Capture the cell that displays the provided text and extract its [X, Y] central coordinate. 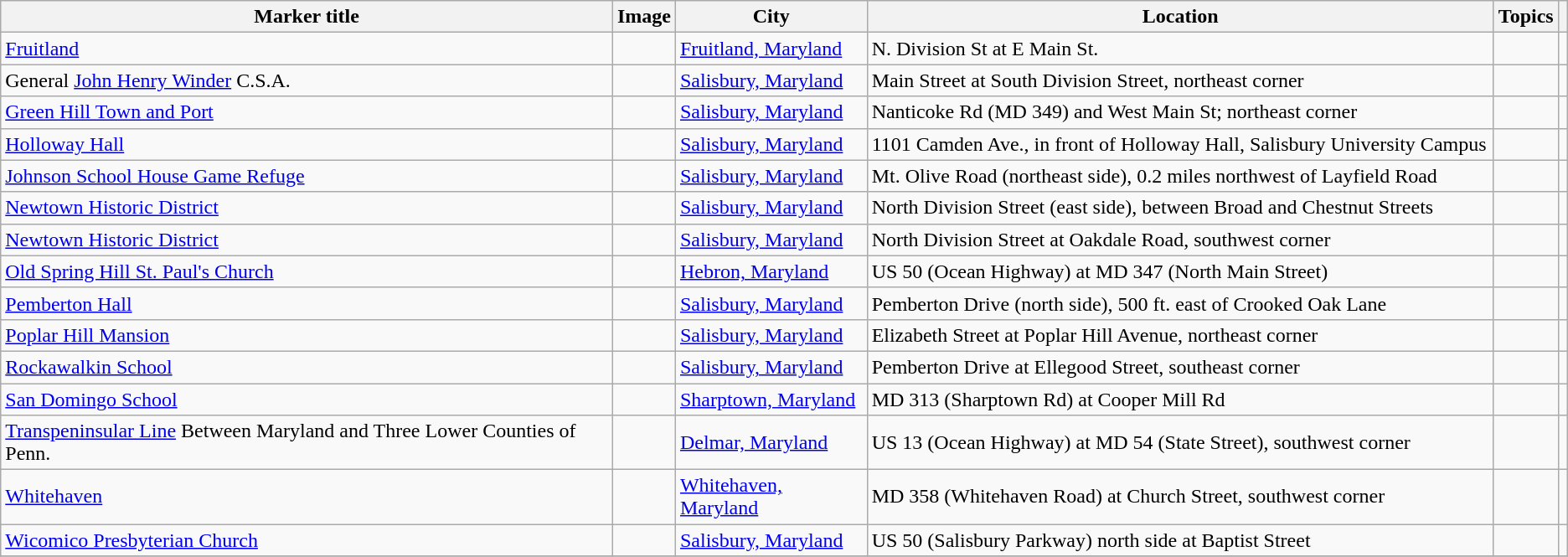
Whitehaven [307, 498]
Mt. Olive Road (northeast side), 0.2 miles northwest of Layfield Road [1180, 176]
Pemberton Drive at Ellegood Street, southeast corner [1180, 367]
Hebron, Maryland [771, 271]
Transpeninsular Line Between Maryland and Three Lower Counties of Penn. [307, 442]
Nanticoke Rd (MD 349) and West Main St; northeast corner [1180, 112]
City [771, 17]
Fruitland, Maryland [771, 49]
US 50 (Salisbury Parkway) north side at Baptist Street [1180, 540]
Green Hill Town and Port [307, 112]
MD 313 (Sharptown Rd) at Cooper Mill Rd [1180, 400]
Pemberton Drive (north side), 500 ft. east of Crooked Oak Lane [1180, 303]
Rockawalkin School [307, 367]
Whitehaven, Maryland [771, 498]
North Division Street (east side), between Broad and Chestnut Streets [1180, 208]
N. Division St at E Main St. [1180, 49]
Image [643, 17]
Main Street at South Division Street, northeast corner [1180, 80]
Elizabeth Street at Poplar Hill Avenue, northeast corner [1180, 335]
San Domingo School [307, 400]
Marker title [307, 17]
Holloway Hall [307, 144]
US 50 (Ocean Highway) at MD 347 (North Main Street) [1180, 271]
Fruitland [307, 49]
Wicomico Presbyterian Church [307, 540]
1101 Camden Ave., in front of Holloway Hall, Salisbury University Campus [1180, 144]
Sharptown, Maryland [771, 400]
MD 358 (Whitehaven Road) at Church Street, southwest corner [1180, 498]
US 13 (Ocean Highway) at MD 54 (State Street), southwest corner [1180, 442]
General John Henry Winder C.S.A. [307, 80]
Poplar Hill Mansion [307, 335]
Old Spring Hill St. Paul's Church [307, 271]
Pemberton Hall [307, 303]
North Division Street at Oakdale Road, southwest corner [1180, 240]
Location [1180, 17]
Topics [1526, 17]
Delmar, Maryland [771, 442]
Johnson School House Game Refuge [307, 176]
